Capture the cell that displays the provided text and extract its [X, Y] central coordinate. 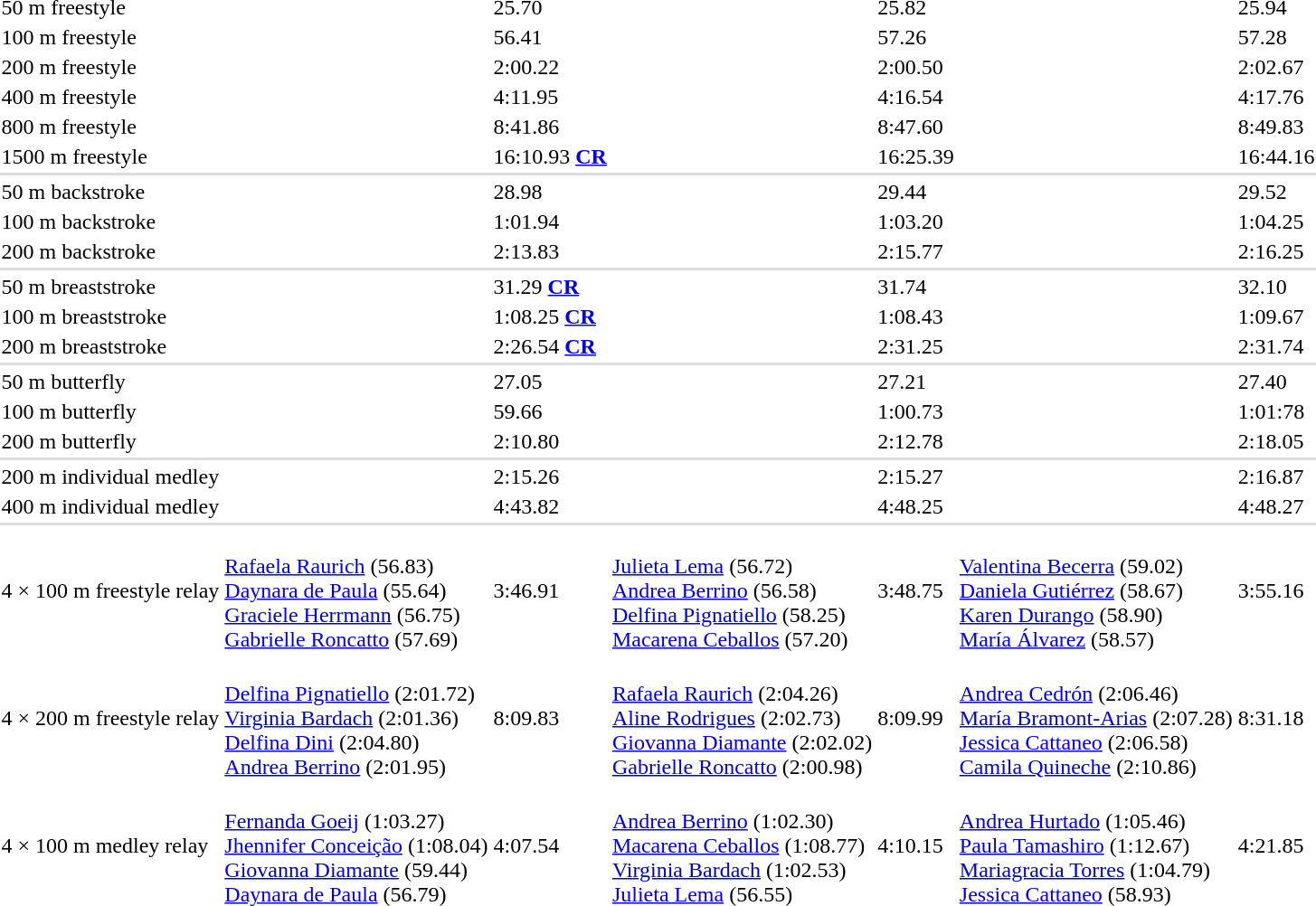
400 m freestyle [110, 97]
4 × 100 m freestyle relay [110, 590]
100 m freestyle [110, 37]
50 m butterfly [110, 382]
2:13.83 [550, 251]
2:10.80 [550, 441]
8:41.86 [550, 127]
4:43.82 [550, 506]
16:44.16 [1276, 156]
200 m backstroke [110, 251]
800 m freestyle [110, 127]
8:09.99 [916, 718]
4 × 200 m freestyle relay [110, 718]
8:49.83 [1276, 127]
Andrea Cedrón (2:06.46)María Bramont-Arias (2:07.28)Jessica Cattaneo (2:06.58)Camila Quineche (2:10.86) [1096, 718]
1:04.25 [1276, 222]
Valentina Becerra (59.02)Daniela Gutiérrez (58.67)Karen Durango (58.90)María Álvarez (58.57) [1096, 590]
31.29 CR [550, 287]
3:46.91 [550, 590]
32.10 [1276, 287]
29.52 [1276, 192]
2:16.87 [1276, 477]
27.21 [916, 382]
16:25.39 [916, 156]
1:09.67 [1276, 316]
200 m freestyle [110, 67]
3:55.16 [1276, 590]
2:26.54 CR [550, 346]
3:48.75 [916, 590]
27.05 [550, 382]
1:08.25 CR [550, 316]
2:15.26 [550, 477]
2:31.25 [916, 346]
4:48.25 [916, 506]
Rafaela Raurich (56.83)Daynara de Paula (55.64)Graciele Herrmann (56.75)Gabrielle Roncatto (57.69) [356, 590]
57.28 [1276, 37]
4:48.27 [1276, 506]
2:15.27 [916, 477]
4:11.95 [550, 97]
200 m breaststroke [110, 346]
2:02.67 [1276, 67]
1:03.20 [916, 222]
4:17.76 [1276, 97]
Rafaela Raurich (2:04.26)Aline Rodrigues (2:02.73)Giovanna Diamante (2:02.02)Gabrielle Roncatto (2:00.98) [742, 718]
2:12.78 [916, 441]
1:01:78 [1276, 411]
8:47.60 [916, 127]
1:00.73 [916, 411]
56.41 [550, 37]
16:10.93 CR [550, 156]
50 m breaststroke [110, 287]
8:09.83 [550, 718]
400 m individual medley [110, 506]
2:18.05 [1276, 441]
57.26 [916, 37]
Julieta Lema (56.72)Andrea Berrino (56.58)Delfina Pignatiello (58.25)Macarena Ceballos (57.20) [742, 590]
31.74 [916, 287]
2:16.25 [1276, 251]
1:01.94 [550, 222]
8:31.18 [1276, 718]
27.40 [1276, 382]
2:00.50 [916, 67]
200 m individual medley [110, 477]
28.98 [550, 192]
1:08.43 [916, 316]
100 m breaststroke [110, 316]
59.66 [550, 411]
2:15.77 [916, 251]
2:31.74 [1276, 346]
1500 m freestyle [110, 156]
200 m butterfly [110, 441]
2:00.22 [550, 67]
100 m backstroke [110, 222]
Delfina Pignatiello (2:01.72)Virginia Bardach (2:01.36)Delfina Dini (2:04.80)Andrea Berrino (2:01.95) [356, 718]
50 m backstroke [110, 192]
29.44 [916, 192]
100 m butterfly [110, 411]
4:16.54 [916, 97]
